Return (X, Y) of the center of cell containing provided text 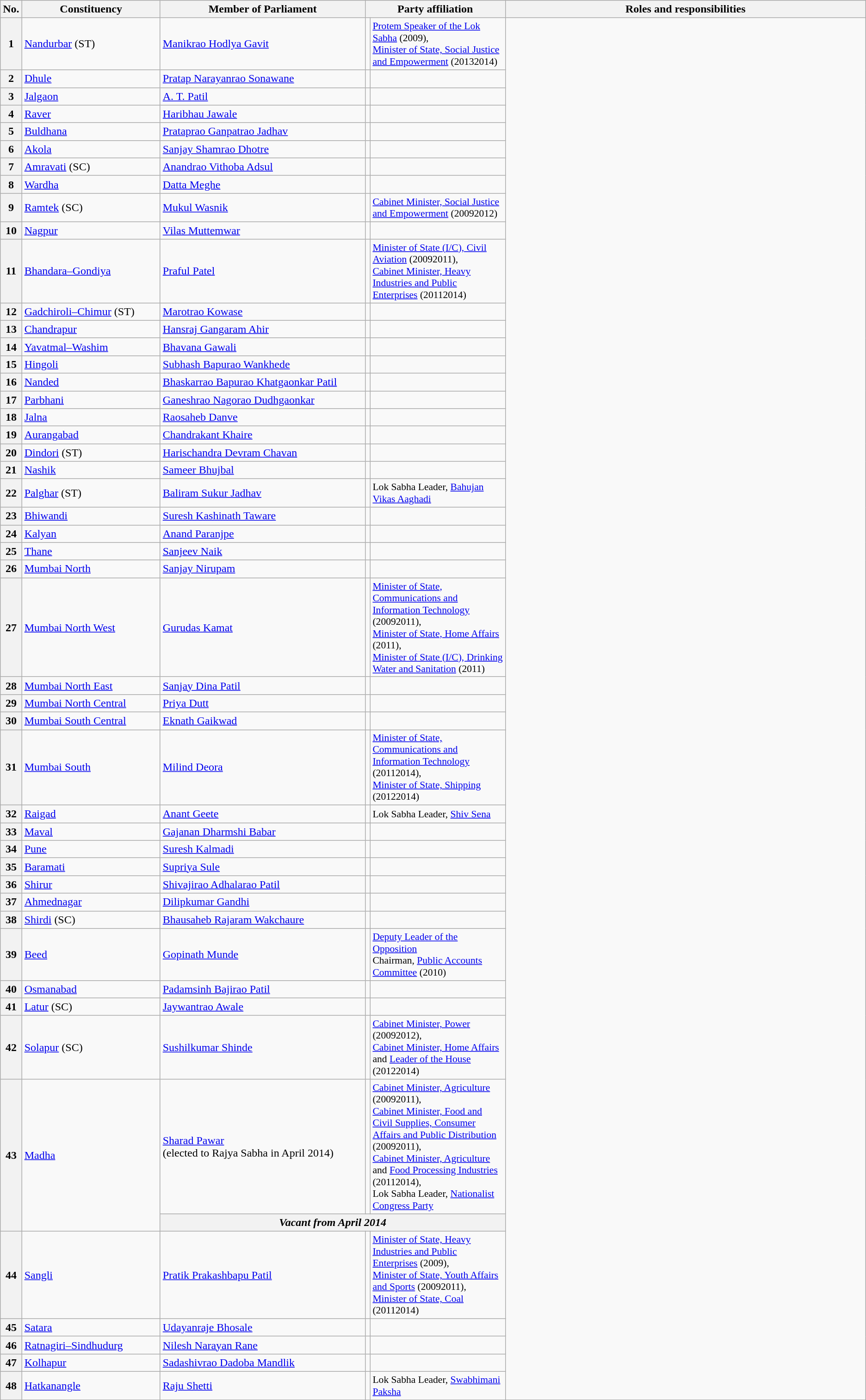
Bhavana Gawali (263, 347)
Bhandara–Gondiya (91, 271)
39 (11, 954)
Cabinet Minister, Social Justice and Empowerment (20092012) (438, 207)
Aurangabad (91, 435)
14 (11, 347)
Vacant from April 2014 (333, 1223)
Wardha (91, 184)
Dindori (ST) (91, 453)
Priya Dutt (263, 703)
Dhule (91, 79)
Mumbai North East (91, 685)
Bhaskarrao Bapurao Khatgaonkar Patil (263, 382)
4 (11, 114)
31 (11, 767)
9 (11, 207)
Mumbai North Central (91, 703)
19 (11, 435)
10 (11, 230)
Mumbai North West (91, 627)
Sanjeev Naik (263, 551)
Mumbai South Central (91, 721)
Supriya Sule (263, 867)
Satara (91, 1327)
28 (11, 685)
Raosaheb Danve (263, 417)
Eknath Gaikwad (263, 721)
12 (11, 311)
Anandrao Vithoba Adsul (263, 167)
Hansraj Gangaram Ahir (263, 329)
Bhausaheb Rajaram Wakchaure (263, 920)
Gadchiroli–Chimur (ST) (91, 311)
44 (11, 1276)
Deputy Leader of the OppositionChairman, Public Accounts Committee (2010) (438, 954)
Nandurbar (ST) (91, 44)
Sushilkumar Shinde (263, 1047)
Ramtek (SC) (91, 207)
41 (11, 1007)
37 (11, 902)
38 (11, 920)
25 (11, 551)
Suresh Kashinath Taware (263, 516)
Ahmednagar (91, 902)
Sanjay Shamrao Dhotre (263, 149)
Cabinet Minister, Power (20092012),Cabinet Minister, Home Affairs and Leader of the House (20122014) (438, 1047)
Vilas Muttemwar (263, 230)
No. (11, 9)
Praful Patel (263, 271)
29 (11, 703)
Sangli (91, 1276)
47 (11, 1363)
Protem Speaker of the Lok Sabha (2009),Minister of State, Social Justice and Empowerment (20132014) (438, 44)
Marotrao Kowase (263, 311)
Padamsinh Bajirao Patil (263, 989)
48 (11, 1386)
A. T. Patil (263, 96)
Constituency (91, 9)
Milind Deora (263, 767)
Kalyan (91, 534)
Mumbai North (91, 569)
Madha (91, 1155)
Suresh Kalmadi (263, 849)
Buldhana (91, 131)
Baramati (91, 867)
Mumbai South (91, 767)
Shirur (91, 884)
Jalna (91, 417)
Member of Parliament (263, 9)
Manikrao Hodlya Gavit (263, 44)
Gurudas Kamat (263, 627)
Roles and responsibilities (686, 9)
Osmanabad (91, 989)
17 (11, 399)
Sanjay Nirupam (263, 569)
Nanded (91, 382)
Lok Sabha Leader, Swabhimani Paksha (438, 1386)
13 (11, 329)
36 (11, 884)
Raigad (91, 814)
Baliram Sukur Jadhav (263, 493)
6 (11, 149)
42 (11, 1047)
45 (11, 1327)
22 (11, 493)
Jaywantrao Awale (263, 1007)
Akola (91, 149)
Kolhapur (91, 1363)
Sadashivrao Dadoba Mandlik (263, 1363)
Subhash Bapurao Wankhede (263, 364)
1 (11, 44)
Raju Shetti (263, 1386)
24 (11, 534)
Minister of State, Communications and Information Technology (20112014),Minister of State, Shipping (20122014) (438, 767)
Palghar (ST) (91, 493)
Pune (91, 849)
20 (11, 453)
Pratik Prakashbapu Patil (263, 1276)
16 (11, 382)
Parbhani (91, 399)
18 (11, 417)
Gopinath Munde (263, 954)
Chandrapur (91, 329)
46 (11, 1345)
Shivajirao Adhalarao Patil (263, 884)
Nilesh Narayan Rane (263, 1345)
Anand Paranjpe (263, 534)
Prataprao Ganpatrao Jadhav (263, 131)
Chandrakant Khaire (263, 435)
27 (11, 627)
7 (11, 167)
Minister of State (I/C), Civil Aviation (20092011),Cabinet Minister, Heavy Industries and Public Enterprises (20112014) (438, 271)
Hatkanangle (91, 1386)
Thane (91, 551)
Shirdi (SC) (91, 920)
Anant Geete (263, 814)
3 (11, 96)
34 (11, 849)
23 (11, 516)
Harischandra Devram Chavan (263, 453)
Hingoli (91, 364)
11 (11, 271)
Party affiliation (435, 9)
Nagpur (91, 230)
26 (11, 569)
Latur (SC) (91, 1007)
30 (11, 721)
Gajanan Dharmshi Babar (263, 832)
35 (11, 867)
Ganeshrao Nagorao Dudhgaonkar (263, 399)
Sanjay Dina Patil (263, 685)
Amravati (SC) (91, 167)
43 (11, 1155)
Sameer Bhujbal (263, 470)
Bhiwandi (91, 516)
Mukul Wasnik (263, 207)
Raver (91, 114)
15 (11, 364)
Nashik (91, 470)
Lok Sabha Leader, Bahujan Vikas Aaghadi (438, 493)
Haribhau Jawale (263, 114)
33 (11, 832)
Udayanraje Bhosale (263, 1327)
5 (11, 131)
Sharad Pawar(elected to Rajya Sabha in April 2014) (263, 1147)
Maval (91, 832)
Ratnagiri–Sindhudurg (91, 1345)
21 (11, 470)
Jalgaon (91, 96)
2 (11, 79)
Pratap Narayanrao Sonawane (263, 79)
Beed (91, 954)
Lok Sabha Leader, Shiv Sena (438, 814)
40 (11, 989)
Dilipkumar Gandhi (263, 902)
Datta Meghe (263, 184)
Solapur (SC) (91, 1047)
8 (11, 184)
Yavatmal–Washim (91, 347)
32 (11, 814)
